Search for the cell housing the specified text and yield its [X, Y] center coordinate. 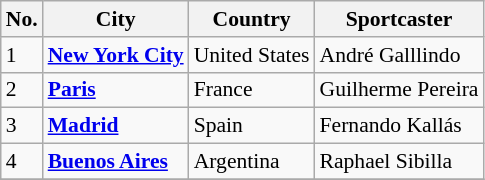
André Galllindo [400, 55]
Sportcaster [400, 19]
1 [22, 55]
City [116, 19]
Fernando Kallás [400, 126]
Spain [252, 126]
Madrid [116, 126]
Raphael Sibilla [400, 162]
New York City [116, 55]
United States [252, 55]
No. [22, 19]
Paris [116, 90]
3 [22, 126]
2 [22, 90]
Guilherme Pereira [400, 90]
Country [252, 19]
Argentina [252, 162]
4 [22, 162]
Buenos Aires [116, 162]
France [252, 90]
